From the cell containing the given text, extract its center point as [x, y] coordinate. 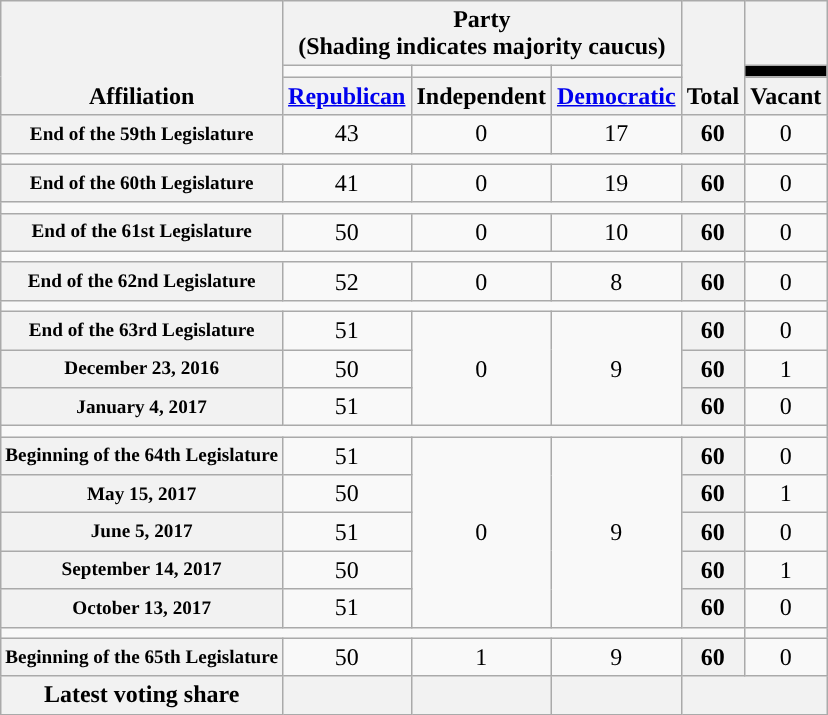
End of the 60th Legislature [142, 183]
June 5, 2017 [142, 532]
Party (Shading indicates majority caucus) [482, 34]
End of the 62nd Legislature [142, 281]
Democratic [616, 96]
End of the 61st Legislature [142, 232]
October 13, 2017 [142, 608]
Republican [347, 96]
43 [347, 134]
Beginning of the 64th Legislature [142, 456]
May 15, 2017 [142, 494]
52 [347, 281]
Independent [481, 96]
Total [713, 58]
41 [347, 183]
Vacant [786, 96]
January 4, 2017 [142, 407]
End of the 59th Legislature [142, 134]
Latest voting share [142, 695]
19 [616, 183]
17 [616, 134]
End of the 63rd Legislature [142, 330]
Affiliation [142, 58]
10 [616, 232]
September 14, 2017 [142, 570]
Beginning of the 65th Legislature [142, 657]
December 23, 2016 [142, 369]
8 [616, 281]
